From the cell containing the given text, extract its center point as (X, Y) coordinate. 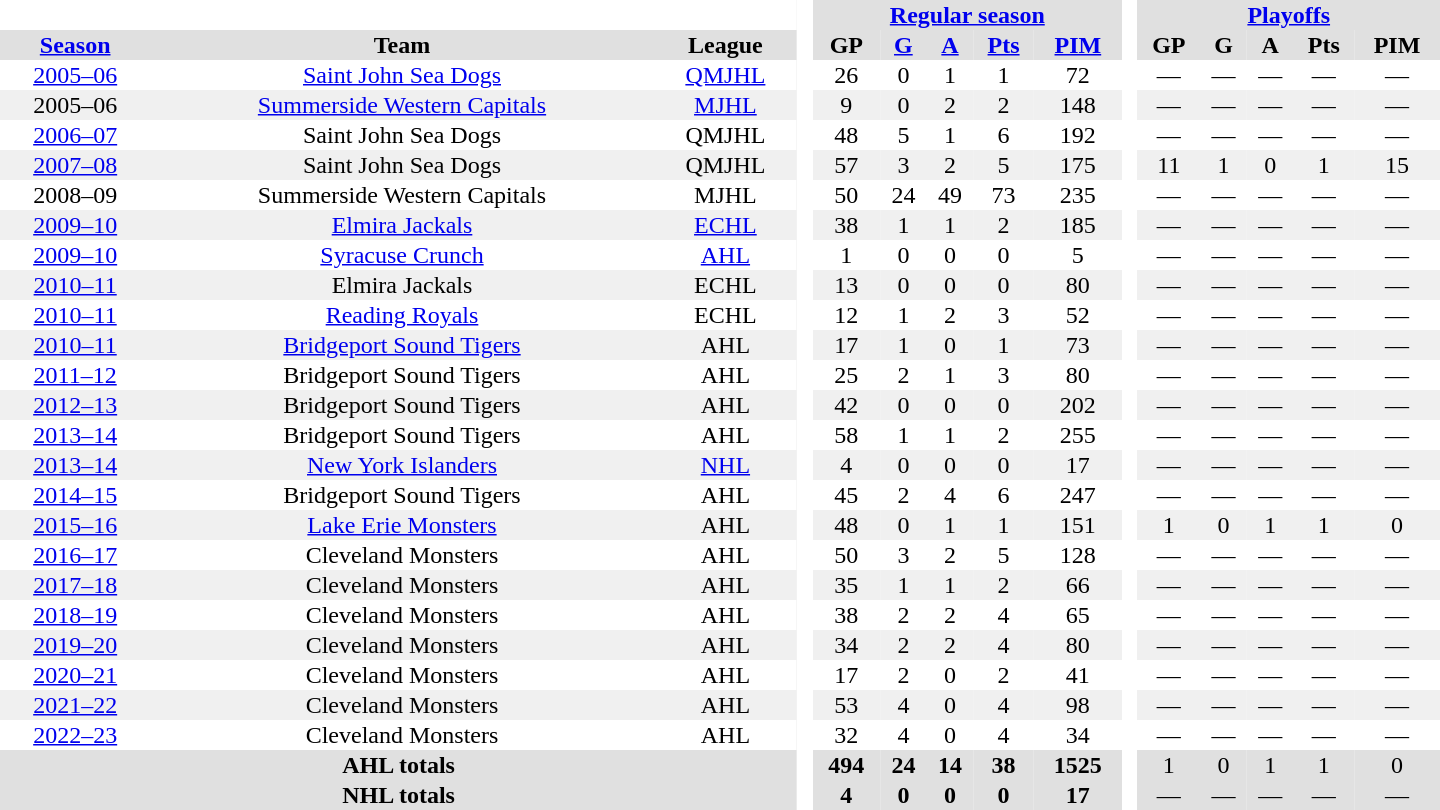
2006–07 (75, 135)
2020–21 (75, 675)
2015–16 (75, 525)
42 (846, 405)
2011–12 (75, 375)
494 (846, 765)
New York Islanders (402, 465)
235 (1078, 195)
AHL totals (398, 765)
League (726, 45)
45 (846, 495)
13 (846, 285)
9 (846, 105)
2021–22 (75, 705)
Playoffs (1288, 15)
11 (1168, 165)
14 (950, 765)
1525 (1078, 765)
25 (846, 375)
151 (1078, 525)
2022–23 (75, 735)
2016–17 (75, 555)
185 (1078, 225)
2017–18 (75, 585)
26 (846, 75)
41 (1078, 675)
Reading Royals (402, 315)
32 (846, 735)
57 (846, 165)
58 (846, 435)
NHL totals (398, 795)
2012–13 (75, 405)
72 (1078, 75)
202 (1078, 405)
Syracuse Crunch (402, 255)
52 (1078, 315)
Lake Erie Monsters (402, 525)
255 (1078, 435)
15 (1397, 165)
128 (1078, 555)
148 (1078, 105)
65 (1078, 615)
Season (75, 45)
53 (846, 705)
2014–15 (75, 495)
2019–20 (75, 645)
98 (1078, 705)
175 (1078, 165)
2018–19 (75, 615)
192 (1078, 135)
35 (846, 585)
66 (1078, 585)
NHL (726, 465)
247 (1078, 495)
49 (950, 195)
Regular season (968, 15)
2007–08 (75, 165)
2008–09 (75, 195)
12 (846, 315)
Team (402, 45)
